Output the [x, y] coordinate of the center of the cell containing the given text.  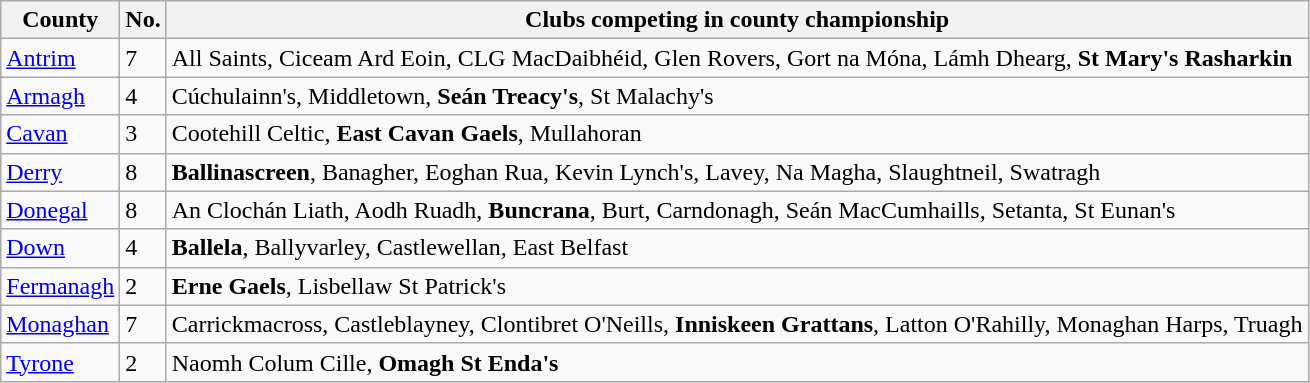
All Saints, Ciceam Ard Eoin, CLG MacDaibhéid, Glen Rovers, Gort na Móna, Lámh Dhearg, St Mary's Rasharkin [737, 58]
Down [60, 248]
Naomh Colum Cille, Omagh St Enda's [737, 362]
Tyrone [60, 362]
Ballela, Ballyvarley, Castlewellan, East Belfast [737, 248]
Donegal [60, 210]
No. [143, 20]
Fermanagh [60, 286]
Armagh [60, 96]
An Clochán Liath, Aodh Ruadh, Buncrana, Burt, Carndonagh, Seán MacCumhaills, Setanta, St Eunan's [737, 210]
Cúchulainn's, Middletown, Seán Treacy's, St Malachy's [737, 96]
Monaghan [60, 324]
Derry [60, 172]
Cavan [60, 134]
County [60, 20]
Erne Gaels, Lisbellaw St Patrick's [737, 286]
Ballinascreen, Banagher, Eoghan Rua, Kevin Lynch's, Lavey, Na Magha, Slaughtneil, Swatragh [737, 172]
Clubs competing in county championship [737, 20]
3 [143, 134]
Cootehill Celtic, East Cavan Gaels, Mullahoran [737, 134]
Carrickmacross, Castleblayney, Clontibret O'Neills, Inniskeen Grattans, Latton O'Rahilly, Monaghan Harps, Truagh [737, 324]
Antrim [60, 58]
